Return [x, y] of the center of cell containing provided text 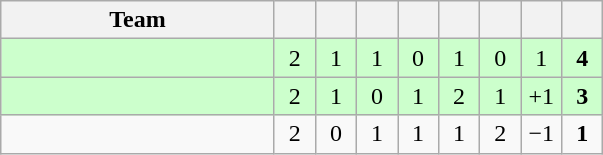
4 [582, 58]
+1 [542, 96]
3 [582, 96]
Team [138, 20]
−1 [542, 134]
